Detect which cell encompasses the target text, then output its [X, Y] center coordinate. 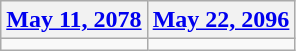
May 22, 2096 [221, 20]
May 11, 2078 [74, 20]
